Determine the [x, y] coordinate at the center of the cell enclosing the given text.  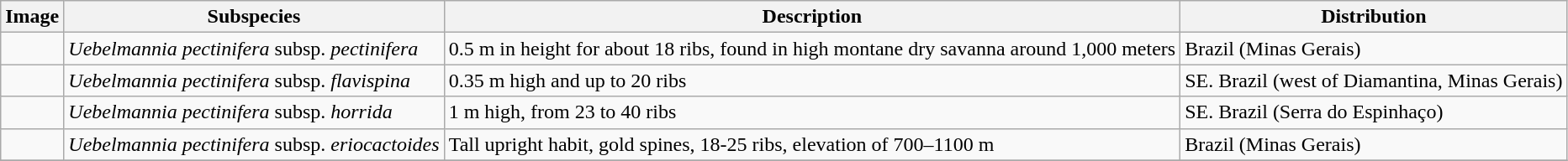
Uebelmannia pectinifera subsp. pectinifera [254, 49]
0.5 m in height for about 18 ribs, found in high montane dry savanna around 1,000 meters [812, 49]
Uebelmannia pectinifera subsp. horrida [254, 112]
1 m high, from 23 to 40 ribs [812, 112]
Subspecies [254, 17]
Image [32, 17]
Uebelmannia pectinifera subsp. flavispina [254, 80]
Description [812, 17]
SE. Brazil (Serra do Espinhaço) [1374, 112]
Tall upright habit, gold spines, 18-25 ribs, elevation of 700–1100 m [812, 144]
Uebelmannia pectinifera subsp. eriocactoides [254, 144]
SE. Brazil (west of Diamantina, Minas Gerais) [1374, 80]
Distribution [1374, 17]
0.35 m high and up to 20 ribs [812, 80]
